Output the (x, y) coordinate of the center of the cell containing the given text.  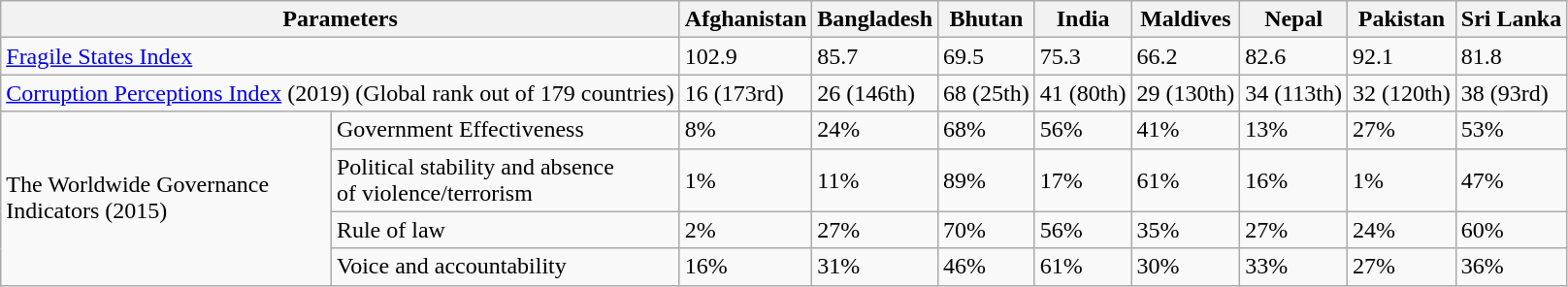
13% (1294, 130)
38 (93rd) (1511, 93)
Government Effectiveness (505, 130)
India (1083, 19)
66.2 (1186, 56)
92.1 (1402, 56)
89% (987, 180)
Nepal (1294, 19)
102.9 (745, 56)
Parameters (341, 19)
Rule of law (505, 230)
36% (1511, 267)
34 (113th) (1294, 93)
41 (80th) (1083, 93)
29 (130th) (1186, 93)
The Worldwide GovernanceIndicators (2015) (167, 198)
41% (1186, 130)
82.6 (1294, 56)
8% (745, 130)
26 (146th) (875, 93)
Bangladesh (875, 19)
33% (1294, 267)
16 (173rd) (745, 93)
46% (987, 267)
Political stability and absenceof violence/terrorism (505, 180)
47% (1511, 180)
11% (875, 180)
70% (987, 230)
Sri Lanka (1511, 19)
Bhutan (987, 19)
Voice and accountability (505, 267)
35% (1186, 230)
32 (120th) (1402, 93)
Afghanistan (745, 19)
53% (1511, 130)
Pakistan (1402, 19)
75.3 (1083, 56)
Maldives (1186, 19)
60% (1511, 230)
81.8 (1511, 56)
68 (25th) (987, 93)
2% (745, 230)
85.7 (875, 56)
17% (1083, 180)
30% (1186, 267)
31% (875, 267)
69.5 (987, 56)
Corruption Perceptions Index (2019) (Global rank out of 179 countries) (341, 93)
Fragile States Index (341, 56)
68% (987, 130)
